Find where the given text appears and provide that cell's center as (X, Y) coordinate. 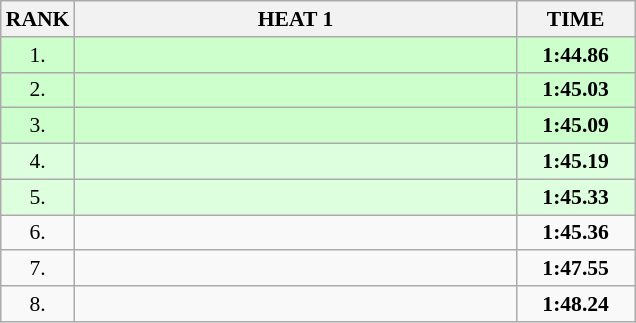
1:48.24 (576, 304)
4. (38, 162)
3. (38, 126)
1:45.19 (576, 162)
1:44.86 (576, 55)
RANK (38, 19)
1:47.55 (576, 269)
1:45.03 (576, 90)
HEAT 1 (295, 19)
1:45.09 (576, 126)
1:45.33 (576, 197)
1. (38, 55)
TIME (576, 19)
8. (38, 304)
1:45.36 (576, 233)
7. (38, 269)
6. (38, 233)
2. (38, 90)
5. (38, 197)
